Scan for the cell matching the given text and deliver its [x, y] coordinate at center. 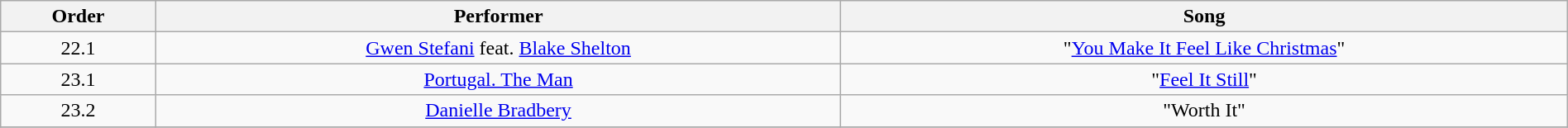
23.2 [79, 111]
"You Make It Feel Like Christmas" [1204, 48]
Performer [498, 17]
22.1 [79, 48]
"Worth It" [1204, 111]
Danielle Bradbery [498, 111]
Order [79, 17]
23.1 [79, 79]
Gwen Stefani feat. Blake Shelton [498, 48]
Song [1204, 17]
"Feel It Still" [1204, 79]
Portugal. The Man [498, 79]
